For the text-containing cell, return its midpoint in (X, Y) coordinate format. 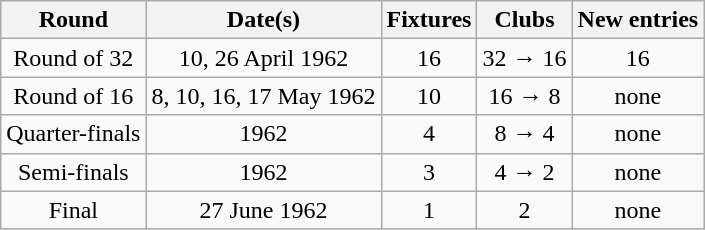
Semi-finals (74, 172)
Fixtures (429, 20)
4 → 2 (524, 172)
Quarter-finals (74, 134)
10, 26 April 1962 (264, 58)
10 (429, 96)
Clubs (524, 20)
Round (74, 20)
Final (74, 210)
27 June 1962 (264, 210)
Round of 32 (74, 58)
3 (429, 172)
32 → 16 (524, 58)
8 → 4 (524, 134)
New entries (638, 20)
8, 10, 16, 17 May 1962 (264, 96)
1 (429, 210)
2 (524, 210)
Date(s) (264, 20)
Round of 16 (74, 96)
16 → 8 (524, 96)
4 (429, 134)
